From the cell containing the given text, extract its center point as [x, y] coordinate. 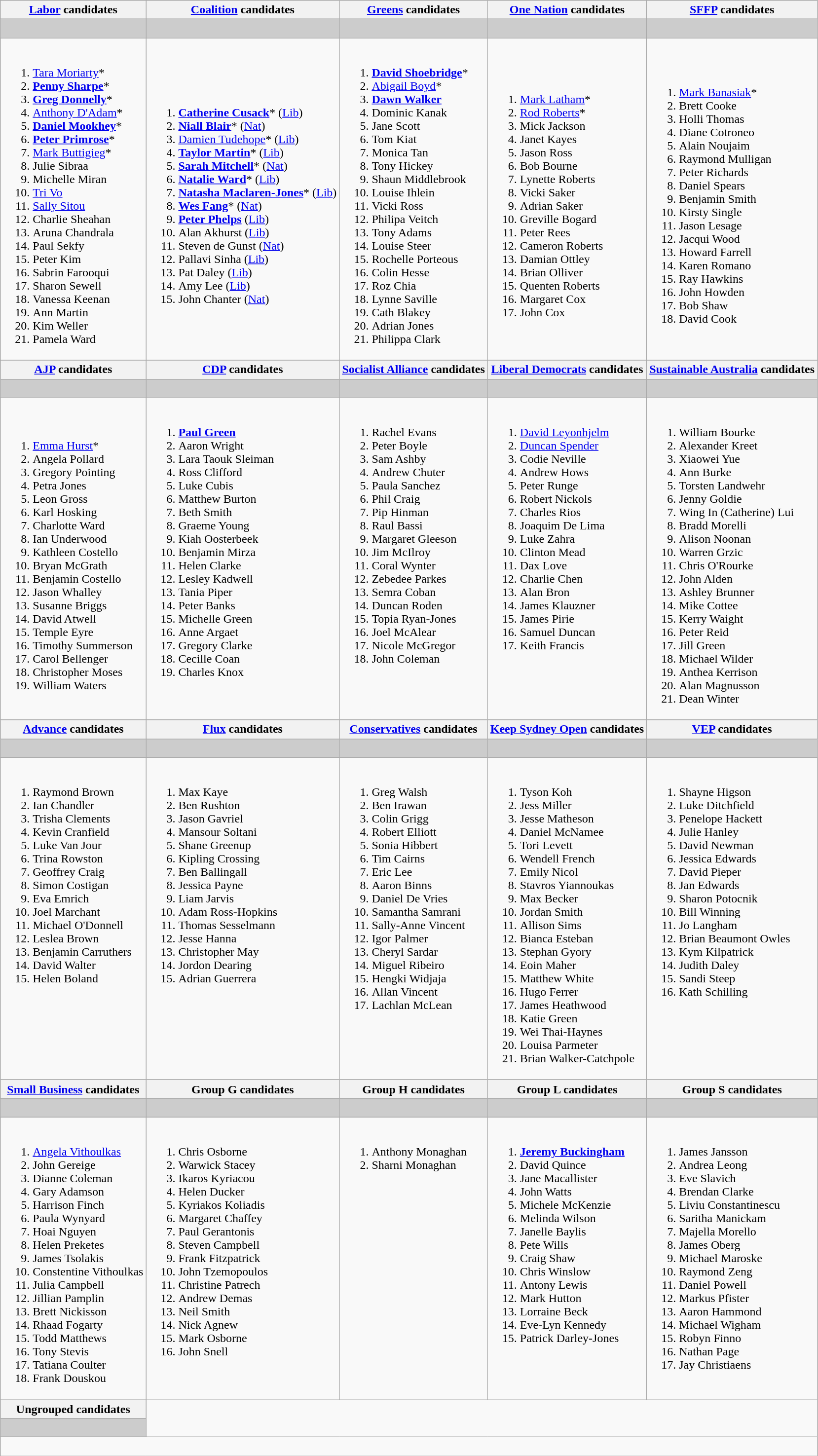
AJP candidates [73, 370]
Coalition candidates [243, 10]
Ungrouped candidates [73, 1409]
CDP candidates [243, 370]
One Nation candidates [567, 10]
VEP candidates [732, 729]
Group H candidates [413, 1089]
Conservatives candidates [413, 729]
Greens candidates [413, 10]
Sustainable Australia candidates [732, 370]
Group L candidates [567, 1089]
Group G candidates [243, 1089]
Group S candidates [732, 1089]
Anthony MonaghanSharni Monaghan [413, 1258]
Socialist Alliance candidates [413, 370]
SFFP candidates [732, 10]
Small Business candidates [73, 1089]
Liberal Democrats candidates [567, 370]
Labor candidates [73, 10]
Advance candidates [73, 729]
Keep Sydney Open candidates [567, 729]
Flux candidates [243, 729]
